Pinpoint the cell where the given text exists, returning its [x, y] midpoint coordinate. 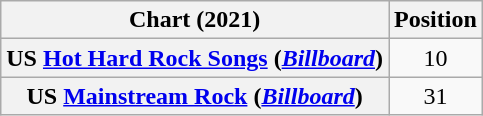
Chart (2021) [195, 20]
31 [436, 96]
US Hot Hard Rock Songs (Billboard) [195, 58]
Position [436, 20]
US Mainstream Rock (Billboard) [195, 96]
10 [436, 58]
